Output the (x, y) coordinate of the center of the cell containing the given text.  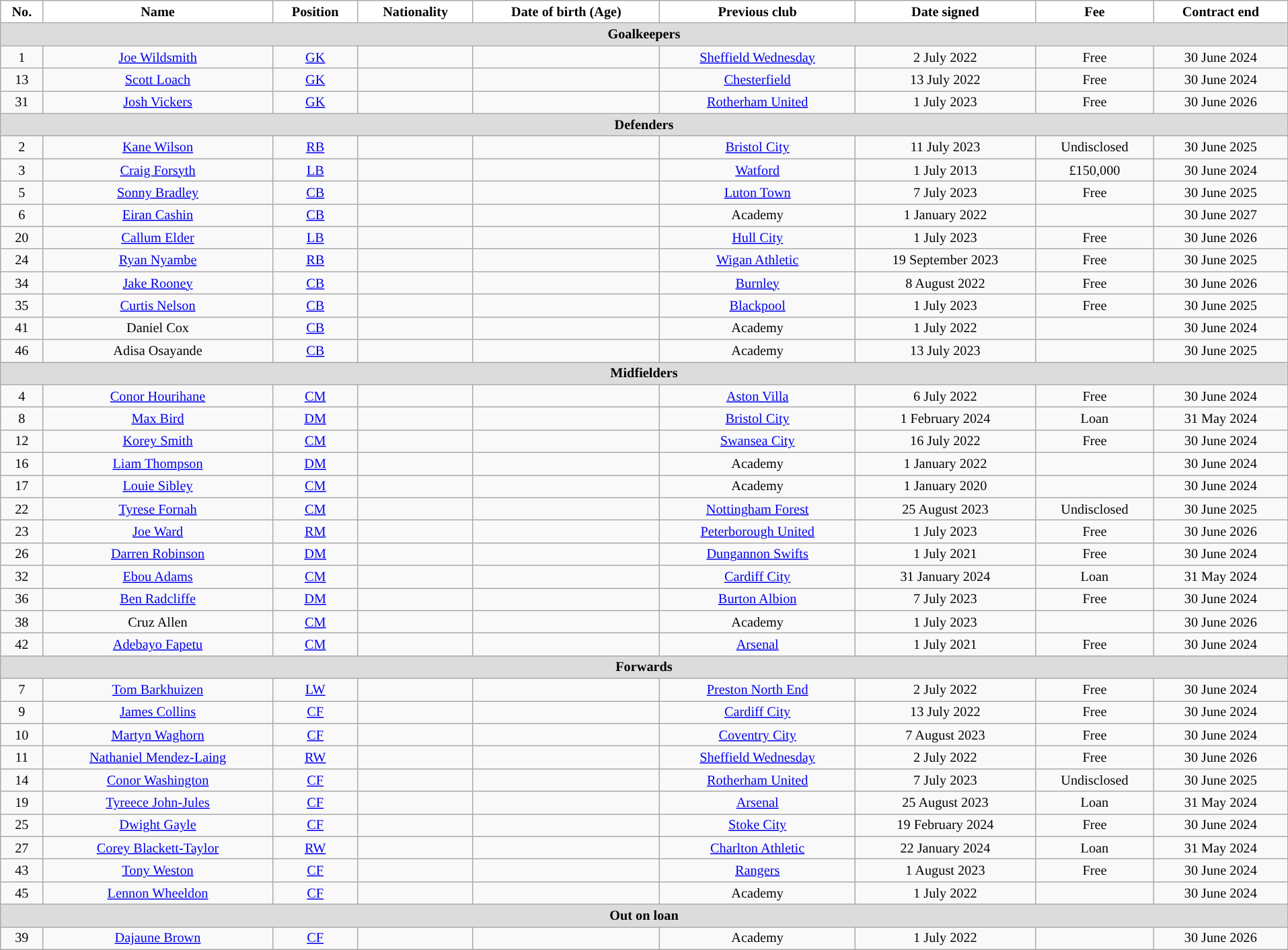
Position (315, 11)
RM (315, 531)
16 (22, 463)
16 July 2022 (945, 441)
Chesterfield (757, 79)
Hull City (757, 237)
1 August 2023 (945, 870)
Ebou Adams (157, 576)
Curtis Nelson (157, 305)
20 (22, 237)
30 June 2027 (1220, 215)
Tony Weston (157, 870)
13 (22, 79)
8 (22, 418)
42 (22, 644)
31 January 2024 (945, 576)
Fee (1094, 11)
Joe Ward (157, 531)
Preston North End (757, 690)
Swansea City (757, 441)
11 July 2023 (945, 147)
Dungannon Swifts (757, 554)
39 (22, 938)
Previous club (757, 11)
32 (22, 576)
26 (22, 554)
Coventry City (757, 735)
Charlton Athletic (757, 848)
Callum Elder (157, 237)
19 (22, 803)
Tom Barkhuizen (157, 690)
11 (22, 757)
Watford (757, 170)
35 (22, 305)
45 (22, 893)
Corey Blackett-Taylor (157, 848)
4 (22, 396)
Name (157, 11)
Darren Robinson (157, 554)
Ben Radcliffe (157, 599)
Tyreece John-Jules (157, 803)
9 (22, 712)
Lennon Wheeldon (157, 893)
Forwards (644, 667)
36 (22, 599)
Sonny Bradley (157, 192)
Martyn Waghorn (157, 735)
1 July 2013 (945, 170)
17 (22, 486)
27 (22, 848)
Conor Hourihane (157, 396)
Out on loan (644, 916)
19 September 2023 (945, 260)
Contract end (1220, 11)
Korey Smith (157, 441)
14 (22, 780)
8 August 2022 (945, 283)
24 (22, 260)
2 (22, 147)
Craig Forsyth (157, 170)
LW (315, 690)
Max Bird (157, 418)
Nottingham Forest (757, 509)
Midfielders (644, 373)
1 January 2020 (945, 486)
22 January 2024 (945, 848)
Goalkeepers (644, 34)
Kane Wilson (157, 147)
Burton Albion (757, 599)
Daniel Cox (157, 328)
43 (22, 870)
41 (22, 328)
Peterborough United (757, 531)
Conor Washington (157, 780)
23 (22, 531)
Date of birth (Age) (566, 11)
46 (22, 350)
Cruz Allen (157, 622)
38 (22, 622)
Nathaniel Mendez-Laing (157, 757)
Luton Town (757, 192)
Tyrese Fornah (157, 509)
Aston Villa (757, 396)
5 (22, 192)
Stoke City (757, 825)
22 (22, 509)
31 (22, 102)
7 August 2023 (945, 735)
Dajaune Brown (157, 938)
34 (22, 283)
Liam Thompson (157, 463)
Blackpool (757, 305)
12 (22, 441)
Rangers (757, 870)
19 February 2024 (945, 825)
25 (22, 825)
Eiran Cashin (157, 215)
No. (22, 11)
Joe Wildsmith (157, 56)
10 (22, 735)
James Collins (157, 712)
Scott Loach (157, 79)
Josh Vickers (157, 102)
Jake Rooney (157, 283)
Defenders (644, 124)
6 (22, 215)
1 (22, 56)
3 (22, 170)
Wigan Athletic (757, 260)
Ryan Nyambe (157, 260)
Nationality (416, 11)
13 July 2023 (945, 350)
7 (22, 690)
Adebayo Fapetu (157, 644)
Dwight Gayle (157, 825)
Date signed (945, 11)
£150,000 (1094, 170)
Louie Sibley (157, 486)
Burnley (757, 283)
6 July 2022 (945, 396)
Adisa Osayande (157, 350)
1 February 2024 (945, 418)
